Determine the (x, y) coordinate at the center of the cell enclosing the given text.  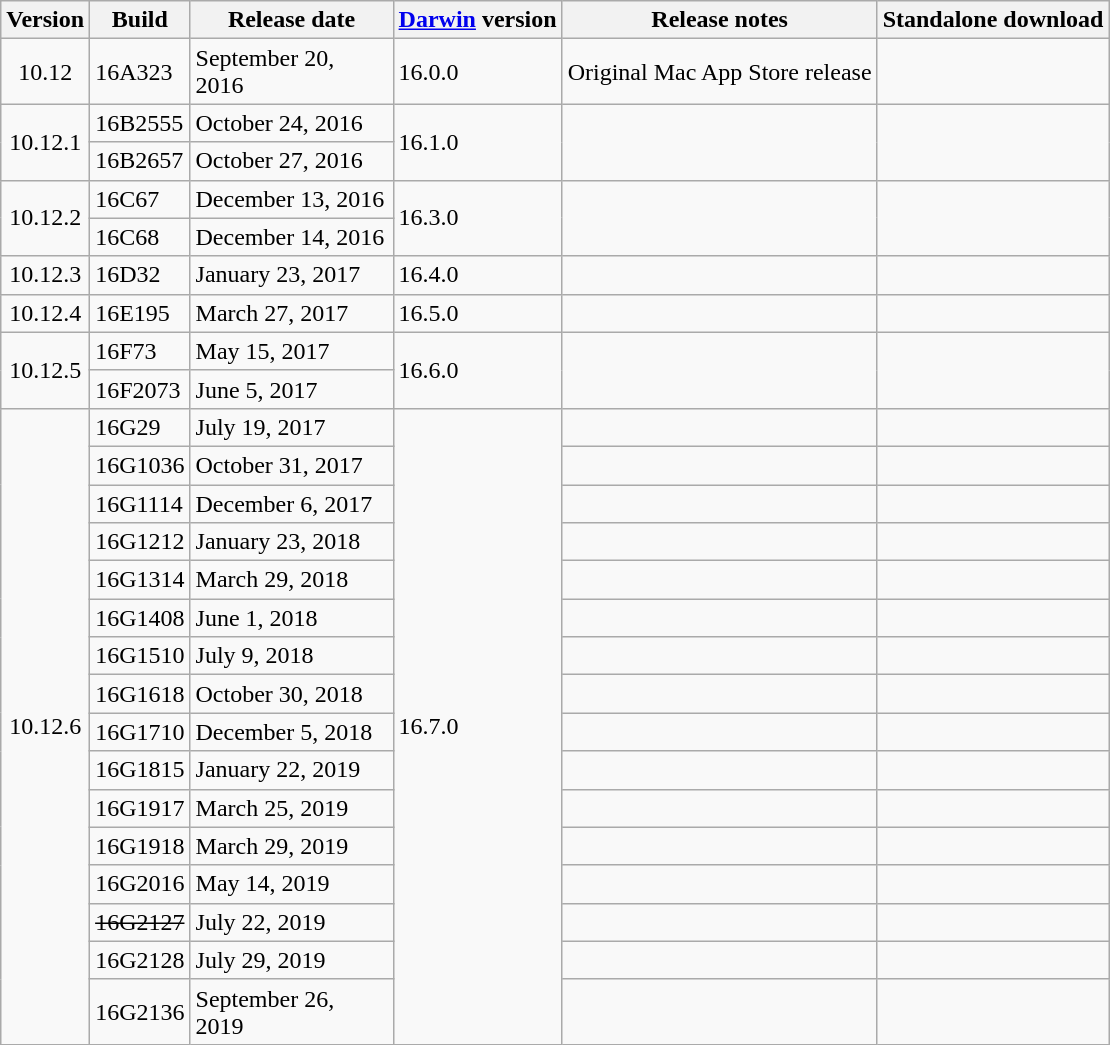
16G1710 (140, 732)
10.12.2 (46, 218)
16G2128 (140, 960)
16B2657 (140, 161)
Release date (292, 20)
10.12.6 (46, 726)
16G2127 (140, 922)
October 30, 2018 (292, 694)
December 14, 2016 (292, 237)
16G1314 (140, 580)
10.12 (46, 72)
16G2016 (140, 884)
December 5, 2018 (292, 732)
16.1.0 (478, 142)
January 23, 2017 (292, 275)
16G1212 (140, 542)
Darwin version (478, 20)
March 29, 2019 (292, 846)
16G1918 (140, 846)
16G2136 (140, 1012)
16G1114 (140, 503)
16G1917 (140, 808)
September 26, 2019 (292, 1012)
16.5.0 (478, 313)
16G29 (140, 427)
16.3.0 (478, 218)
July 9, 2018 (292, 656)
16G1036 (140, 465)
Build (140, 20)
10.12.3 (46, 275)
June 1, 2018 (292, 618)
16F73 (140, 351)
July 29, 2019 (292, 960)
16E195 (140, 313)
16.6.0 (478, 370)
Release notes (720, 20)
16A323 (140, 72)
16.7.0 (478, 726)
10.12.5 (46, 370)
January 23, 2018 (292, 542)
May 14, 2019 (292, 884)
October 31, 2017 (292, 465)
16B2555 (140, 123)
16D32 (140, 275)
10.12.1 (46, 142)
December 13, 2016 (292, 199)
March 25, 2019 (292, 808)
January 22, 2019 (292, 770)
Standalone download (993, 20)
Version (46, 20)
16G1510 (140, 656)
March 29, 2018 (292, 580)
16G1618 (140, 694)
16G1408 (140, 618)
16G1815 (140, 770)
June 5, 2017 (292, 389)
16.0.0 (478, 72)
September 20, 2016 (292, 72)
December 6, 2017 (292, 503)
May 15, 2017 (292, 351)
October 24, 2016 (292, 123)
10.12.4 (46, 313)
July 19, 2017 (292, 427)
16C68 (140, 237)
16C67 (140, 199)
October 27, 2016 (292, 161)
Original Mac App Store release (720, 72)
July 22, 2019 (292, 922)
March 27, 2017 (292, 313)
16F2073 (140, 389)
16.4.0 (478, 275)
